Return (x, y) of the center of cell containing provided text 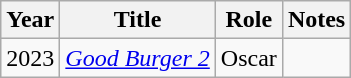
Good Burger 2 (138, 58)
Year (30, 20)
Notes (316, 20)
Role (248, 20)
Title (138, 20)
Oscar (248, 58)
2023 (30, 58)
